For the text-containing cell, return its midpoint in (x, y) coordinate format. 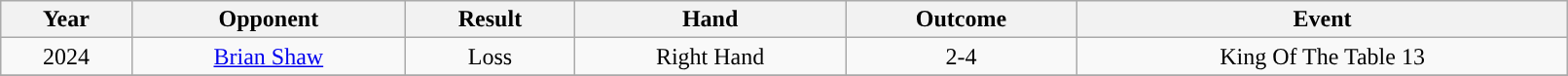
Outcome (962, 19)
Loss (491, 57)
Hand (710, 19)
2024 (66, 57)
Year (66, 19)
Result (491, 19)
King Of The Table 13 (1322, 57)
Brian Shaw (269, 57)
Opponent (269, 19)
2-4 (962, 57)
Event (1322, 19)
Right Hand (710, 57)
